For the text-containing cell, return its midpoint in (X, Y) coordinate format. 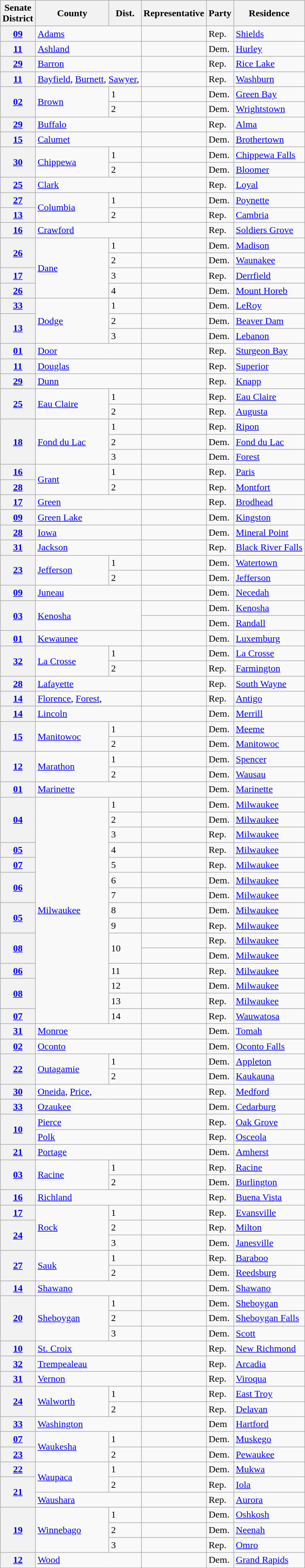
Paris (269, 472)
Aurora (269, 1500)
Columbia (72, 207)
Residence (269, 14)
Wauwatosa (269, 1016)
Necedah (269, 593)
Viroqua (269, 1379)
Washington (88, 1424)
Chippewa (72, 162)
Neenah (269, 1530)
Lafayette (88, 683)
Milton (269, 1228)
Dist. (125, 14)
Osceola (269, 1137)
Pierce (88, 1122)
Oak Grove (269, 1122)
Walworth (72, 1401)
Green Lake (88, 517)
Superior (269, 366)
18 (18, 442)
Door (88, 351)
Poynette (269, 200)
Dem (220, 1424)
Green (88, 502)
Calumet (88, 139)
Marathon (72, 767)
Party (220, 14)
Representative (174, 14)
Chippewa Falls (269, 154)
Ashland (88, 49)
Brodhead (269, 502)
Grand Rapids (269, 1560)
Randall (269, 623)
Soldiers Grove (269, 230)
Waupaca (72, 1477)
Tomah (269, 1031)
Sheboygan Falls (269, 1318)
Polk (88, 1137)
Adams (88, 34)
Crawford (88, 230)
Grant (72, 480)
Dodge (72, 321)
Delavan (269, 1409)
6 (125, 880)
Mount Horeb (269, 291)
Oshkosh (269, 1515)
Wrightstown (269, 109)
Reedsburg (269, 1273)
Antigo (269, 699)
Sauk (72, 1265)
Watertown (269, 563)
Oneida, Price, (88, 1092)
South Wayne (269, 683)
Baraboo (269, 1258)
Mineral Point (269, 532)
Brown (72, 102)
Iowa (88, 532)
Clark (88, 185)
Bloomer (269, 170)
Spencer (269, 759)
Florence, Forest, (88, 699)
8 (125, 910)
Winnebago (72, 1530)
County (72, 14)
Bayfield, Burnett, Sawyer, (88, 79)
Lebanon (269, 336)
Farmington (269, 668)
Iola (269, 1485)
04 (18, 820)
Amherst (269, 1152)
Forest (269, 457)
SenateDistrict (18, 14)
Vernon (88, 1379)
Trempealeau (88, 1364)
Madison (269, 245)
20 (18, 1318)
Buffalo (88, 124)
7 (125, 895)
Knapp (269, 381)
Loyal (269, 185)
Cambria (269, 215)
Alma (269, 124)
Waukesha (72, 1447)
Montfort (269, 487)
Ozaukee (88, 1107)
Buena Vista (269, 1198)
Appleton (269, 1061)
Scott (269, 1333)
Green Bay (269, 94)
Hartford (269, 1424)
5 (125, 865)
19 (18, 1530)
Douglas (88, 366)
Outagamie (72, 1069)
Medford (269, 1092)
Ripon (269, 426)
Sturgeon Bay (269, 351)
Richland (88, 1198)
Mukwa (269, 1470)
Rice Lake (269, 64)
East Troy (269, 1394)
Waunakee (269, 260)
New Richmond (269, 1348)
Monroe (88, 1031)
Dunn (88, 381)
Kaukauna (269, 1076)
Washburn (269, 79)
St. Croix (88, 1348)
Juneau (88, 593)
Waushara (88, 1500)
Dane (72, 268)
Pewaukee (269, 1454)
LeRoy (269, 306)
Luxemburg (269, 638)
Janesville (269, 1243)
Kewaunee (88, 638)
Kingston (269, 517)
9 (125, 926)
Evansville (269, 1213)
Hurley (269, 49)
Cedarburg (269, 1107)
Muskego (269, 1439)
Portage (88, 1152)
Wood (88, 1560)
Rock (72, 1228)
Oconto (88, 1046)
Shields (269, 34)
Barron (88, 64)
Black River Falls (269, 548)
Wausau (269, 774)
Augusta (269, 411)
Burlington (269, 1182)
Arcadia (269, 1364)
Meeme (269, 729)
Merrill (269, 714)
Omro (269, 1545)
Derrfield (269, 276)
Brothertown (269, 139)
Oconto Falls (269, 1046)
Lincoln (88, 714)
Jackson (88, 548)
Beaver Dam (269, 321)
